Determine the [x, y] coordinate at the center of the cell enclosing the given text.  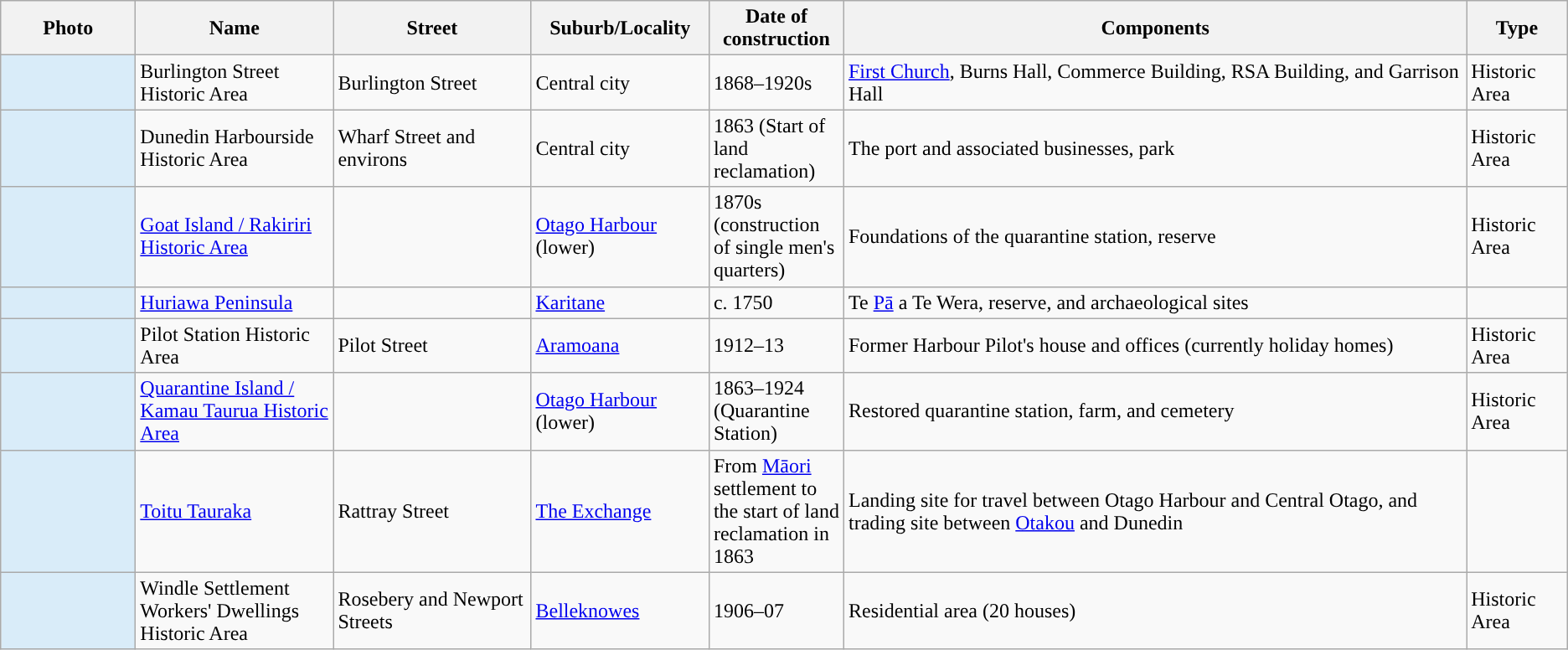
Wharf Street and environs [432, 148]
Burlington Street Historic Area [235, 82]
Karitane [620, 302]
Aramoana [620, 345]
Toitu Tauraka [235, 511]
Rosebery and Newport Streets [432, 611]
1906–07 [776, 611]
The port and associated businesses, park [1154, 148]
Te Pā a Te Wera, reserve, and archaeological sites [1154, 302]
Street [432, 28]
Huriawa Peninsula [235, 302]
Landing site for travel between Otago Harbour and Central Otago, and trading site between Otakou and Dunedin [1154, 511]
Date of construction [776, 28]
1863–1924 (Quarantine Station) [776, 411]
Belleknowes [620, 611]
Name [235, 28]
From Māori settlement to the start of land reclamation in 1863 [776, 511]
Pilot Station Historic Area [235, 345]
Residential area (20 houses) [1154, 611]
1863 (Start of land reclamation) [776, 148]
Pilot Street [432, 345]
Quarantine Island / Kamau Taurua Historic Area [235, 411]
Photo [69, 28]
c. 1750 [776, 302]
Suburb/Locality [620, 28]
Windle Settlement Workers' Dwellings Historic Area [235, 611]
Type [1518, 28]
First Church, Burns Hall, Commerce Building, RSA Building, and Garrison Hall [1154, 82]
Restored quarantine station, farm, and cemetery [1154, 411]
Rattray Street [432, 511]
Former Harbour Pilot's house and offices (currently holiday homes) [1154, 345]
1912–13 [776, 345]
Foundations of the quarantine station, reserve [1154, 236]
1868–1920s [776, 82]
The Exchange [620, 511]
Burlington Street [432, 82]
Dunedin Harbourside Historic Area [235, 148]
Goat Island / Rakiriri Historic Area [235, 236]
1870s (construction of single men's quarters) [776, 236]
Components [1154, 28]
